Locate the cell with the specified text and output its (X, Y) center coordinate. 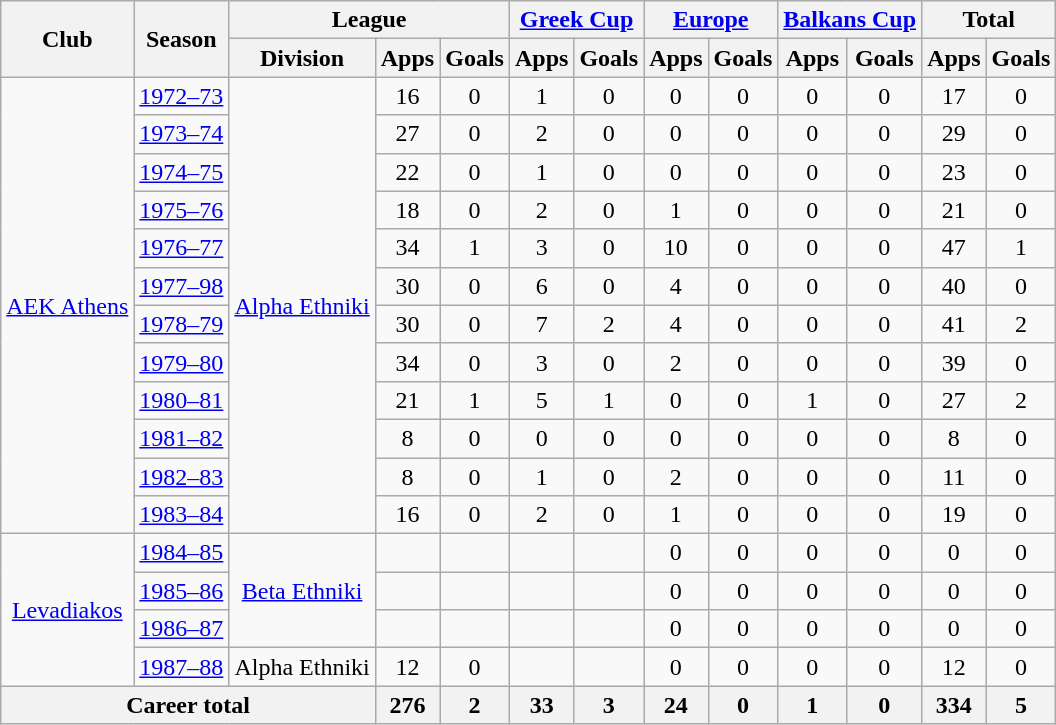
Levadiakos (68, 610)
41 (954, 324)
11 (954, 477)
334 (954, 705)
29 (954, 134)
7 (541, 324)
1973–74 (182, 134)
1979–80 (182, 362)
League (370, 20)
1978–79 (182, 324)
1987–88 (182, 667)
33 (541, 705)
1982–83 (182, 477)
6 (541, 286)
18 (407, 210)
1983–84 (182, 515)
39 (954, 362)
1976–77 (182, 248)
17 (954, 96)
23 (954, 172)
Beta Ethniki (302, 591)
Europe (711, 20)
Greek Cup (576, 20)
24 (676, 705)
Club (68, 39)
1977–98 (182, 286)
1985–86 (182, 591)
1975–76 (182, 210)
Total (989, 20)
19 (954, 515)
1972–73 (182, 96)
AEK Athens (68, 306)
40 (954, 286)
276 (407, 705)
22 (407, 172)
47 (954, 248)
1980–81 (182, 400)
Balkans Cup (850, 20)
Career total (188, 705)
1974–75 (182, 172)
Season (182, 39)
Division (302, 58)
1984–85 (182, 553)
1981–82 (182, 438)
1986–87 (182, 629)
10 (676, 248)
